Locate the cell with the specified text and output its [X, Y] center coordinate. 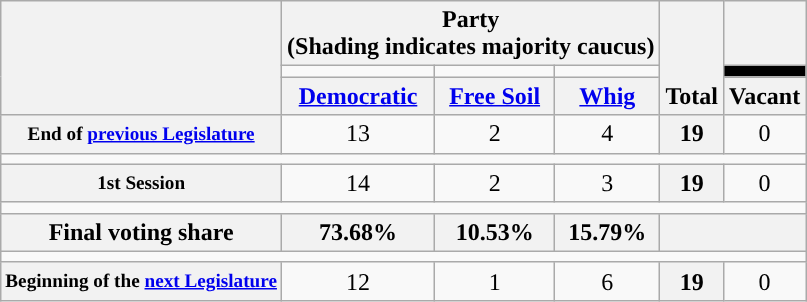
Final voting share [142, 232]
15.79% [608, 232]
Democratic [358, 96]
73.68% [358, 232]
4 [608, 134]
1st Session [142, 183]
14 [358, 183]
13 [358, 134]
3 [608, 183]
6 [608, 281]
End of previous Legislature [142, 134]
Vacant [764, 96]
10.53% [495, 232]
Beginning of the next Legislature [142, 281]
12 [358, 281]
Free Soil [495, 96]
Whig [608, 96]
Party (Shading indicates majority caucus) [471, 34]
1 [495, 281]
Total [692, 58]
